Scan for the cell matching the given text and deliver its [X, Y] coordinate at center. 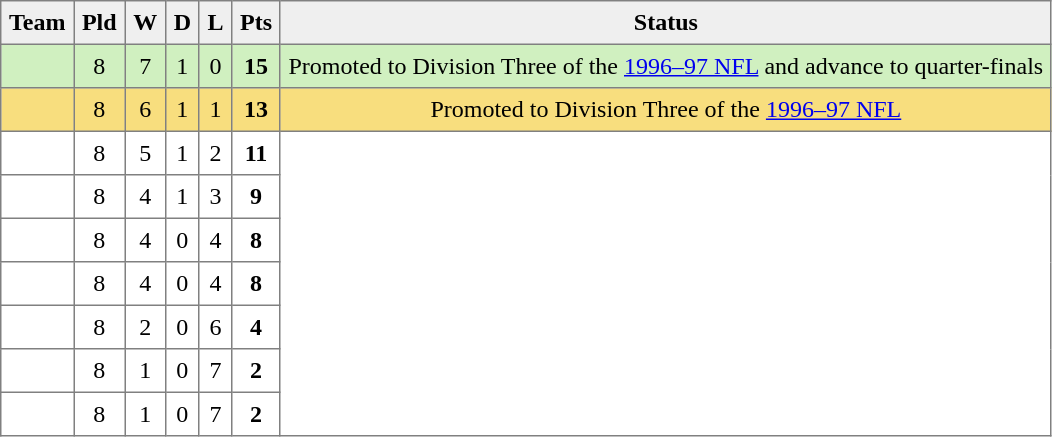
Pld [100, 23]
9 [256, 197]
W [145, 23]
D [182, 23]
Status [666, 23]
Team [38, 23]
11 [256, 153]
Promoted to Division Three of the 1996–97 NFL and advance to quarter-finals [666, 66]
3 [216, 197]
5 [145, 153]
L [216, 23]
13 [256, 110]
Promoted to Division Three of the 1996–97 NFL [666, 110]
15 [256, 66]
Pts [256, 23]
